Locate the cell with the specified text and output its [x, y] center coordinate. 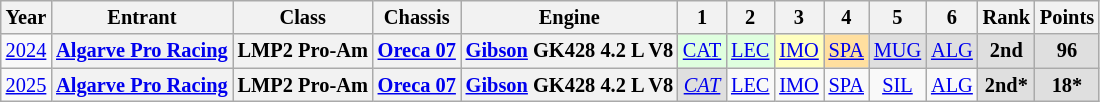
18* [1067, 85]
Class [303, 17]
2025 [26, 85]
MUG [898, 51]
Engine [570, 17]
SIL [898, 85]
Entrant [142, 17]
96 [1067, 51]
4 [846, 17]
2024 [26, 51]
Chassis [417, 17]
Rank [1006, 17]
Points [1067, 17]
5 [898, 17]
2 [750, 17]
3 [798, 17]
1 [702, 17]
6 [952, 17]
2nd* [1006, 85]
2nd [1006, 51]
Year [26, 17]
